Return the [X, Y] coordinate for the center point of the cell that contains the specified text.  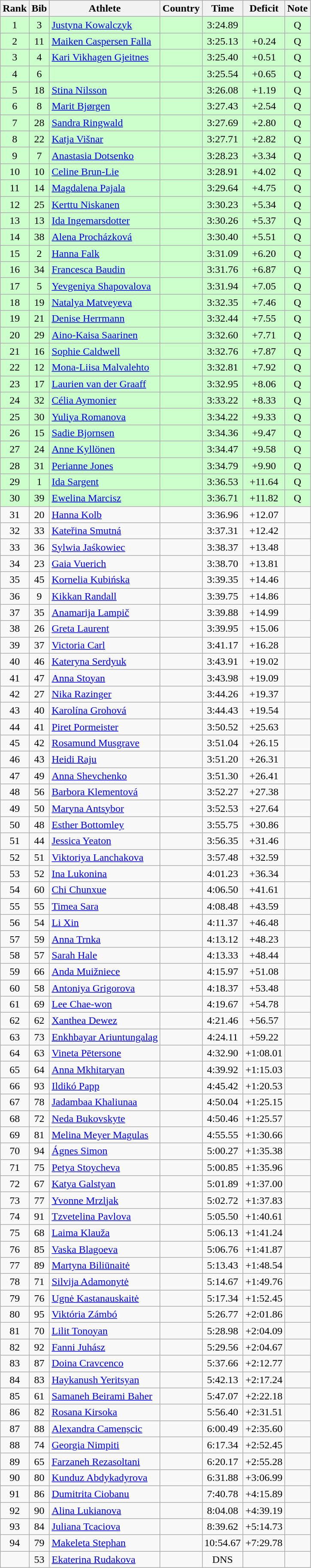
10:54.67 [223, 1543]
3:34.79 [223, 465]
Note [298, 9]
Yevgeniya Shapovalova [105, 286]
Doina Cravcenco [105, 1363]
Haykanush Yeritsyan [105, 1380]
3:43.98 [223, 678]
+2:04.09 [264, 1331]
Heidi Raju [105, 760]
+2:22.18 [264, 1396]
+1:25.15 [264, 1102]
3:36.53 [223, 482]
+4.75 [264, 188]
4:55.55 [223, 1135]
4:06.50 [223, 890]
Katya Galstyan [105, 1184]
Ida Ingemarsdotter [105, 221]
Enkhbayar Ariuntungalag [105, 1037]
Anna Mkhitaryan [105, 1070]
Tzvetelina Pavlova [105, 1216]
Juliana Tcaciova [105, 1527]
Sophie Caldwell [105, 351]
+16.28 [264, 645]
+14.99 [264, 612]
Anna Stoyan [105, 678]
Li Xin [105, 923]
8:39.62 [223, 1527]
+7.92 [264, 368]
4:39.92 [223, 1070]
3:34.22 [223, 416]
Kornelia Kubińska [105, 580]
Country [181, 9]
+48.44 [264, 955]
6:20.17 [223, 1461]
+14.46 [264, 580]
+43.59 [264, 906]
4:50.04 [223, 1102]
3:44.43 [223, 710]
Ugnė Kastanauskaitė [105, 1298]
Anne Kyllönen [105, 449]
3:32.35 [223, 302]
Sandra Ringwald [105, 123]
Samaneh Beirami Baher [105, 1396]
Melina Meyer Magulas [105, 1135]
Perianne Jones [105, 465]
Athlete [105, 9]
3:30.40 [223, 237]
Celine Brun-Lie [105, 172]
Esther Bottomley [105, 825]
3:39.95 [223, 629]
Maiken Caspersen Falla [105, 41]
+36.34 [264, 874]
3:57.48 [223, 857]
+3:06.99 [264, 1478]
+9.47 [264, 433]
+31.46 [264, 841]
3:27.69 [223, 123]
+7.71 [264, 335]
Denise Herrmann [105, 319]
Ekaterina Rudakova [105, 1559]
+56.57 [264, 1021]
Hanna Falk [105, 253]
6:31.88 [223, 1478]
+27.64 [264, 808]
3:29.64 [223, 188]
5:47.07 [223, 1396]
+1:41.24 [264, 1233]
Marit Bjørgen [105, 106]
Chi Chunxue [105, 890]
+0.24 [264, 41]
Farzaneh Rezasoltani [105, 1461]
+15.06 [264, 629]
3:32.44 [223, 319]
3:27.43 [223, 106]
+7.55 [264, 319]
Anna Trnka [105, 939]
+14.86 [264, 596]
+2:12.77 [264, 1363]
+9.58 [264, 449]
Makeleta Stephan [105, 1543]
+6.87 [264, 270]
+4:39.19 [264, 1510]
Magdalena Pajala [105, 188]
3:39.75 [223, 596]
Viktoriya Lanchakova [105, 857]
+13.48 [264, 547]
Kerttu Niskanen [105, 205]
Anastasia Dotsenko [105, 155]
Ewelina Marcisz [105, 498]
5:06.76 [223, 1249]
3:34.47 [223, 449]
6:00.49 [223, 1429]
+0.51 [264, 57]
+11.64 [264, 482]
+12.07 [264, 515]
+2:31.51 [264, 1412]
Deficit [264, 9]
Maryna Antsybor [105, 808]
+1:41.87 [264, 1249]
Rosana Kirsoka [105, 1412]
5:01.89 [223, 1184]
3:37.31 [223, 531]
+3.34 [264, 155]
Kunduz Abdykadyrova [105, 1478]
3:50.52 [223, 727]
Martyna Biliūnaitė [105, 1266]
+26.15 [264, 743]
3:30.23 [223, 205]
+9.90 [264, 465]
+7.87 [264, 351]
Rank [15, 9]
4:50.46 [223, 1119]
5:17.34 [223, 1298]
+1:20.53 [264, 1086]
3:36.71 [223, 498]
+54.78 [264, 1004]
Silvija Adamonytė [105, 1282]
3:28.91 [223, 172]
4:18.37 [223, 988]
+26.31 [264, 760]
3:31.09 [223, 253]
+1:35.38 [264, 1151]
4:19.67 [223, 1004]
4:21.46 [223, 1021]
+5:14.73 [264, 1527]
+2:01.86 [264, 1315]
5:29.56 [223, 1347]
3:36.96 [223, 515]
3:39.88 [223, 612]
+5.51 [264, 237]
3:43.91 [223, 661]
3:32.81 [223, 368]
Anamarija Lampič [105, 612]
3:51.30 [223, 776]
8:04.08 [223, 1510]
4:13.12 [223, 939]
Yvonne Mrzljak [105, 1200]
3:27.71 [223, 139]
Timea Sara [105, 906]
+1:37.00 [264, 1184]
+19.54 [264, 710]
+25.63 [264, 727]
+19.37 [264, 694]
Xanthea Dewez [105, 1021]
3:25.13 [223, 41]
+7.46 [264, 302]
4:32.90 [223, 1053]
5:02.72 [223, 1200]
3:33.22 [223, 400]
Piret Pormeister [105, 727]
3:41.17 [223, 645]
Aino-Kaisa Saarinen [105, 335]
Kateryna Serdyuk [105, 661]
Laima Klauža [105, 1233]
5:56.40 [223, 1412]
+13.81 [264, 564]
3:26.08 [223, 90]
+11.82 [264, 498]
+1:15.03 [264, 1070]
+1:49.76 [264, 1282]
3:39.35 [223, 580]
Katja Višnar [105, 139]
Kateřina Smutná [105, 531]
3:38.70 [223, 564]
Nika Razinger [105, 694]
+48.23 [264, 939]
Dumitrita Ciobanu [105, 1494]
3:30.26 [223, 221]
+8.33 [264, 400]
3:32.76 [223, 351]
+1:40.61 [264, 1216]
4:45.42 [223, 1086]
+1:37.83 [264, 1200]
7:40.78 [223, 1494]
+2:55.28 [264, 1461]
+2:52.45 [264, 1445]
4:01.23 [223, 874]
3:51.20 [223, 760]
3:24.89 [223, 25]
+59.22 [264, 1037]
3:56.35 [223, 841]
Greta Laurent [105, 629]
4:08.48 [223, 906]
+7:29.78 [264, 1543]
Stina Nilsson [105, 90]
+27.38 [264, 792]
3:51.04 [223, 743]
+2:17.24 [264, 1380]
Lilit Tonoyan [105, 1331]
+19.02 [264, 661]
3:25.54 [223, 74]
Ágnes Simon [105, 1151]
4:13.33 [223, 955]
5:05.50 [223, 1216]
Victoria Carl [105, 645]
Rosamund Musgrave [105, 743]
Justyna Kowalczyk [105, 25]
Sarah Hale [105, 955]
Alexandra Camenșcic [105, 1429]
5:37.66 [223, 1363]
3:44.26 [223, 694]
+1:08.01 [264, 1053]
+51.08 [264, 971]
3:31.94 [223, 286]
+4:15.89 [264, 1494]
Francesca Baudin [105, 270]
Alena Procházková [105, 237]
4:24.11 [223, 1037]
Kari Vikhagen Gjeitnes [105, 57]
+1:25.57 [264, 1119]
Lee Chae-won [105, 1004]
5:06.13 [223, 1233]
3:52.27 [223, 792]
+26.41 [264, 776]
Gaia Vuerich [105, 564]
+2:35.60 [264, 1429]
Yuliya Romanova [105, 416]
5:26.77 [223, 1315]
Ida Sargent [105, 482]
Anda Muižniece [105, 971]
Antoniya Grigorova [105, 988]
+53.48 [264, 988]
95 [39, 1315]
+2:04.67 [264, 1347]
Viktória Zámbó [105, 1315]
3:25.40 [223, 57]
+1:35.96 [264, 1167]
Kikkan Randall [105, 596]
+8.06 [264, 384]
Anna Shevchenko [105, 776]
Vineta Pētersone [105, 1053]
Petya Stoycheva [105, 1167]
3:28.23 [223, 155]
Alina Lukianova [105, 1510]
+41.61 [264, 890]
Jessica Yeaton [105, 841]
5:00.85 [223, 1167]
Georgia Nimpiti [105, 1445]
Ina Lukonina [105, 874]
+6.20 [264, 253]
3:38.37 [223, 547]
5:28.98 [223, 1331]
Natalya Matveyeva [105, 302]
Laurien van der Graaff [105, 384]
Sylwia Jaśkowiec [105, 547]
3:55.75 [223, 825]
DNS [223, 1559]
5:14.67 [223, 1282]
+32.59 [264, 857]
Ildikó Papp [105, 1086]
3:32.60 [223, 335]
+19.09 [264, 678]
Sadie Bjornsen [105, 433]
+9.33 [264, 416]
+0.65 [264, 74]
Time [223, 9]
+1:52.45 [264, 1298]
+1:48.54 [264, 1266]
+1.19 [264, 90]
3:52.53 [223, 808]
4:11.37 [223, 923]
+4.02 [264, 172]
Mona-Liisa Malvalehto [105, 368]
4:15.97 [223, 971]
Karolína Grohová [105, 710]
Célia Aymonier [105, 400]
3:34.36 [223, 433]
+46.48 [264, 923]
Fanni Juhász [105, 1347]
Barbora Klementová [105, 792]
+30.86 [264, 825]
5:13.43 [223, 1266]
5:42.13 [223, 1380]
5:00.27 [223, 1151]
+5.34 [264, 205]
+7.05 [264, 286]
+1:30.66 [264, 1135]
3:32.95 [223, 384]
Bib [39, 9]
3:31.76 [223, 270]
Hanna Kolb [105, 515]
Neda Bukovskyte [105, 1119]
Vaska Blagoeva [105, 1249]
+12.42 [264, 531]
+2.82 [264, 139]
Jadambaa Khaliunaa [105, 1102]
6:17.34 [223, 1445]
+2.80 [264, 123]
+2.54 [264, 106]
+5.37 [264, 221]
